For the text-containing cell, return its midpoint in [X, Y] coordinate format. 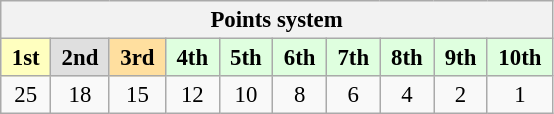
10th [520, 58]
5th [246, 58]
6th [300, 58]
6 [353, 95]
12 [192, 95]
4th [192, 58]
1 [520, 95]
18 [80, 95]
25 [26, 95]
1st [26, 58]
9th [461, 58]
7th [353, 58]
15 [137, 95]
2nd [80, 58]
2 [461, 95]
8th [407, 58]
4 [407, 95]
Points system [277, 20]
3rd [137, 58]
10 [246, 95]
8 [300, 95]
